Extract the (x, y) coordinate from the center of the cell holding the provided text.  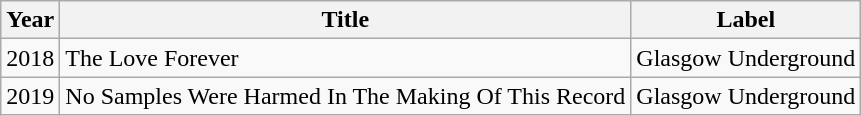
Year (30, 20)
Title (346, 20)
2019 (30, 96)
2018 (30, 58)
The Love Forever (346, 58)
Label (746, 20)
No Samples Were Harmed In The Making Of This Record (346, 96)
